Locate the cell with the specified text and output its [X, Y] center coordinate. 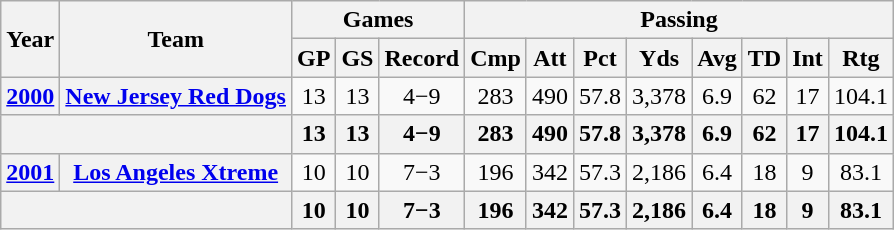
2001 [30, 172]
New Jersey Red Dogs [176, 96]
Yds [660, 58]
Int [808, 58]
2000 [30, 96]
Year [30, 39]
Avg [718, 58]
Cmp [496, 58]
GP [313, 58]
GS [358, 58]
Rtg [860, 58]
Pct [600, 58]
Games [378, 20]
Passing [680, 20]
Team [176, 39]
Los Angeles Xtreme [176, 172]
TD [764, 58]
Record [422, 58]
Att [550, 58]
